Pinpoint the cell where the given text exists, returning its [x, y] midpoint coordinate. 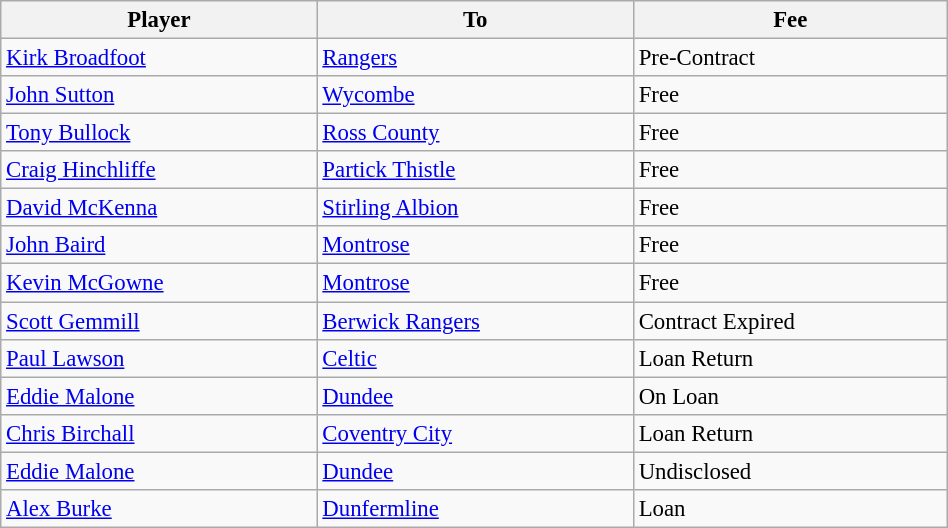
Chris Birchall [159, 433]
Scott Gemmill [159, 321]
Paul Lawson [159, 358]
Stirling Albion [475, 208]
Coventry City [475, 433]
Wycombe [475, 95]
Loan [790, 509]
John Sutton [159, 95]
Kirk Broadfoot [159, 58]
Contract Expired [790, 321]
Partick Thistle [475, 170]
Kevin McGowne [159, 283]
Tony Bullock [159, 133]
David McKenna [159, 208]
Pre-Contract [790, 58]
Alex Burke [159, 509]
Berwick Rangers [475, 321]
Fee [790, 20]
Rangers [475, 58]
Player [159, 20]
On Loan [790, 396]
Dunfermline [475, 509]
Craig Hinchliffe [159, 170]
Ross County [475, 133]
John Baird [159, 245]
To [475, 20]
Undisclosed [790, 471]
Celtic [475, 358]
